Scan for the cell matching the given text and deliver its [x, y] coordinate at center. 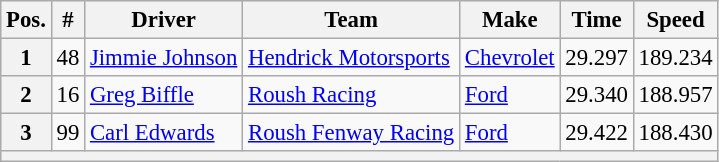
Hendrick Motorsports [352, 58]
Team [352, 20]
Driver [164, 20]
Roush Fenway Racing [352, 133]
99 [68, 133]
188.957 [676, 95]
2 [26, 95]
Time [596, 20]
188.430 [676, 133]
Pos. [26, 20]
Jimmie Johnson [164, 58]
29.422 [596, 133]
29.297 [596, 58]
# [68, 20]
29.340 [596, 95]
48 [68, 58]
Carl Edwards [164, 133]
Roush Racing [352, 95]
Speed [676, 20]
Greg Biffle [164, 95]
3 [26, 133]
Chevrolet [510, 58]
1 [26, 58]
16 [68, 95]
Make [510, 20]
189.234 [676, 58]
